Provide the (x, y) coordinate of the cell's center where the given text is located.  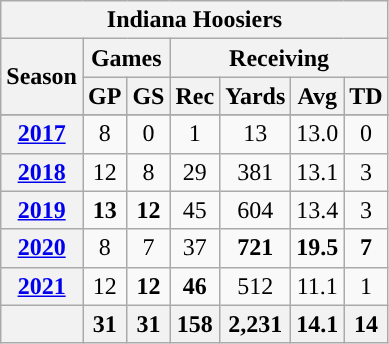
2020 (42, 248)
Season (42, 77)
14 (366, 324)
Games (126, 58)
14.1 (318, 324)
Rec (195, 96)
381 (256, 172)
2018 (42, 172)
13.4 (318, 210)
2017 (42, 134)
2,231 (256, 324)
37 (195, 248)
13.0 (318, 134)
19.5 (318, 248)
512 (256, 286)
158 (195, 324)
GS (148, 96)
Yards (256, 96)
Receiving (279, 58)
45 (195, 210)
29 (195, 172)
721 (256, 248)
2021 (42, 286)
11.1 (318, 286)
TD (366, 96)
2019 (42, 210)
46 (195, 286)
Indiana Hoosiers (194, 20)
GP (104, 96)
13.1 (318, 172)
604 (256, 210)
Avg (318, 96)
